From the cell containing the given text, extract its center point as [X, Y] coordinate. 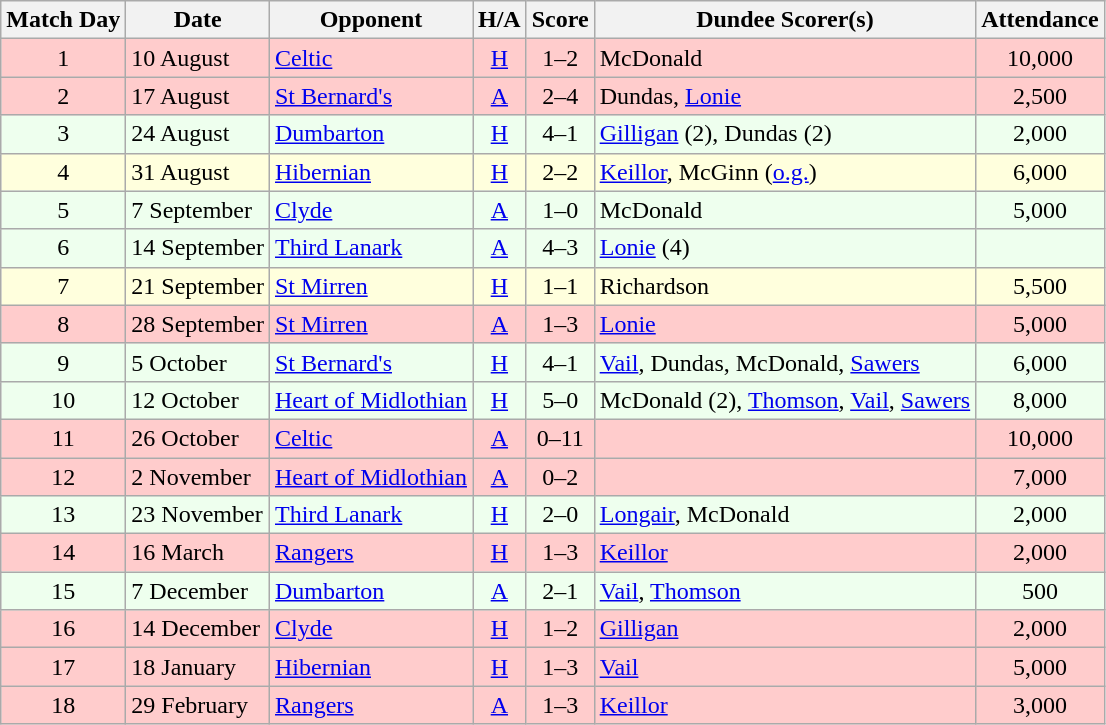
Gilligan (2), Dundas (2) [785, 134]
1–1 [560, 286]
7 September [198, 210]
H/A [499, 20]
2,500 [1040, 96]
8 [64, 324]
9 [64, 362]
12 October [198, 400]
2 [64, 96]
18 January [198, 667]
2 November [198, 477]
3,000 [1040, 705]
1 [64, 58]
2–4 [560, 96]
8,000 [1040, 400]
Vail, Dundas, McDonald, Sawers [785, 362]
12 [64, 477]
10 August [198, 58]
21 September [198, 286]
23 November [198, 515]
10 [64, 400]
Match Day [64, 20]
1–0 [560, 210]
16 March [198, 553]
500 [1040, 591]
Score [560, 20]
McDonald (2), Thomson, Vail, Sawers [785, 400]
0–2 [560, 477]
5,500 [1040, 286]
Vail, Thomson [785, 591]
7 [64, 286]
15 [64, 591]
Attendance [1040, 20]
14 December [198, 629]
Opponent [370, 20]
Date [198, 20]
5 [64, 210]
Gilligan [785, 629]
4–3 [560, 248]
2–2 [560, 172]
2–0 [560, 515]
4 [64, 172]
11 [64, 438]
17 [64, 667]
Lonie (4) [785, 248]
5–0 [560, 400]
3 [64, 134]
24 August [198, 134]
14 [64, 553]
Dundas, Lonie [785, 96]
Dundee Scorer(s) [785, 20]
18 [64, 705]
17 August [198, 96]
28 September [198, 324]
14 September [198, 248]
0–11 [560, 438]
13 [64, 515]
Lonie [785, 324]
6 [64, 248]
7 December [198, 591]
31 August [198, 172]
7,000 [1040, 477]
Keillor, McGinn (o.g.) [785, 172]
2–1 [560, 591]
26 October [198, 438]
5 October [198, 362]
29 February [198, 705]
Vail [785, 667]
Richardson [785, 286]
16 [64, 629]
Longair, McDonald [785, 515]
